Capture the cell that displays the provided text and extract its (x, y) central coordinate. 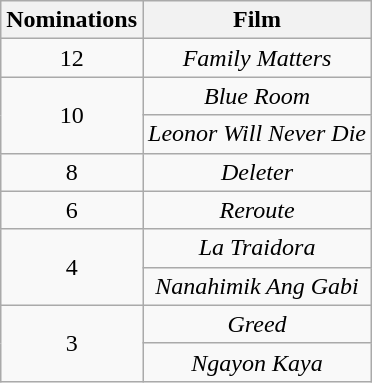
Film (256, 20)
Leonor Will Never Die (256, 134)
8 (72, 172)
Nanahimik Ang Gabi (256, 286)
10 (72, 115)
Reroute (256, 210)
Deleter (256, 172)
Nominations (72, 20)
Blue Room (256, 96)
Greed (256, 324)
3 (72, 343)
La Traidora (256, 248)
Family Matters (256, 58)
6 (72, 210)
Ngayon Kaya (256, 362)
12 (72, 58)
4 (72, 267)
